From the cell containing the given text, extract its center point as (x, y) coordinate. 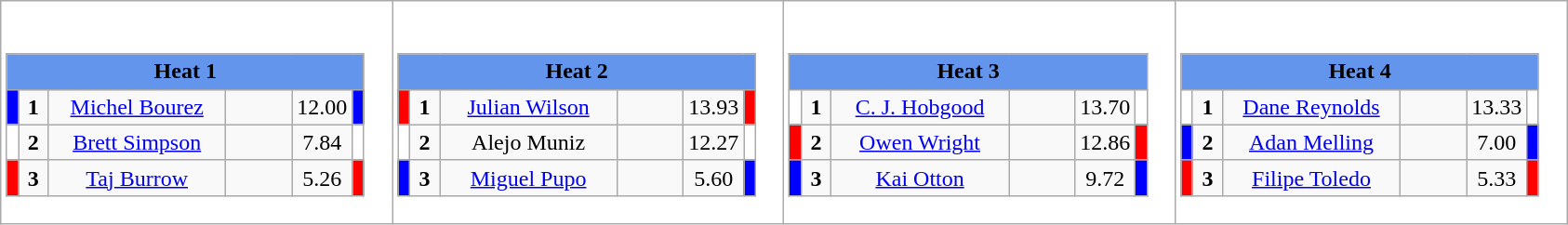
5.33 (1497, 178)
Filipe Toledo (1311, 178)
12.86 (1105, 142)
Heat 3 1 C. J. Hobgood 13.70 2 Owen Wright 12.86 3 Kai Otton 9.72 (980, 112)
13.93 (714, 107)
Owen Wright (921, 142)
13.70 (1105, 107)
Alejo Muniz (528, 142)
5.60 (714, 178)
Michel Bourez (138, 107)
C. J. Hobgood (921, 107)
Heat 2 (577, 72)
Miguel Pupo (528, 178)
Julian Wilson (528, 107)
12.27 (714, 142)
Heat 3 (968, 72)
13.33 (1497, 107)
Heat 1 (185, 72)
7.00 (1497, 142)
Adan Melling (1311, 142)
Dane Reynolds (1311, 107)
9.72 (1105, 178)
5.26 (322, 178)
Taj Burrow (138, 178)
Kai Otton (921, 178)
7.84 (322, 142)
Brett Simpson (138, 142)
Heat 4 (1360, 72)
Heat 4 1 Dane Reynolds 13.33 2 Adan Melling 7.00 3 Filipe Toledo 5.33 (1371, 112)
12.00 (322, 107)
Heat 1 1 Michel Bourez 12.00 2 Brett Simpson 7.84 3 Taj Burrow 5.26 (197, 112)
Heat 2 1 Julian Wilson 13.93 2 Alejo Muniz 12.27 3 Miguel Pupo 5.60 (588, 112)
